Pinpoint the cell where the given text exists, returning its (x, y) midpoint coordinate. 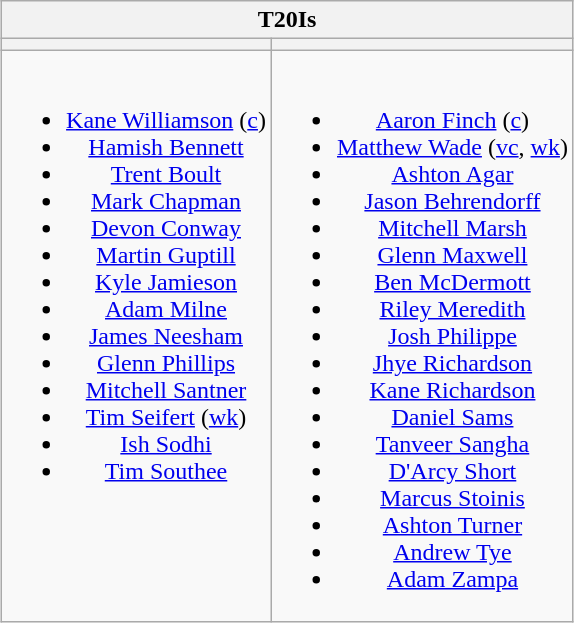
T20Is (288, 20)
